Find where the given text appears and provide that cell's center as (x, y) coordinate. 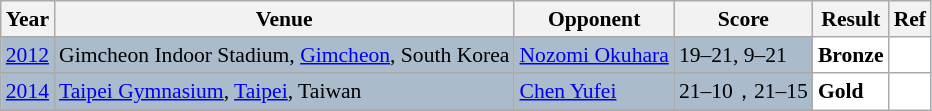
Nozomi Okuhara (594, 55)
Year (28, 19)
Gimcheon Indoor Stadium, Gimcheon, South Korea (284, 55)
Taipei Gymnasium, Taipei, Taiwan (284, 92)
Result (851, 19)
Score (744, 19)
2012 (28, 55)
2014 (28, 92)
21–10，21–15 (744, 92)
Venue (284, 19)
Ref (910, 19)
Chen Yufei (594, 92)
Opponent (594, 19)
Bronze (851, 55)
Gold (851, 92)
19–21, 9–21 (744, 55)
